Identify which cell holds the provided text, then report its [X, Y] central coordinate. 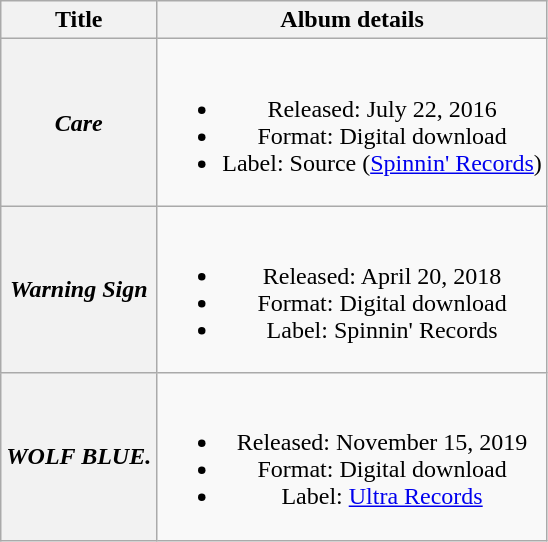
Warning Sign [79, 290]
Title [79, 20]
Released: April 20, 2018Format: Digital downloadLabel: Spinnin' Records [352, 290]
WOLF BLUE. [79, 456]
Released: July 22, 2016Format: Digital downloadLabel: Source (Spinnin' Records) [352, 122]
Care [79, 122]
Album details [352, 20]
Released: November 15, 2019Format: Digital downloadLabel: Ultra Records [352, 456]
